Search for the cell housing the specified text and yield its (x, y) center coordinate. 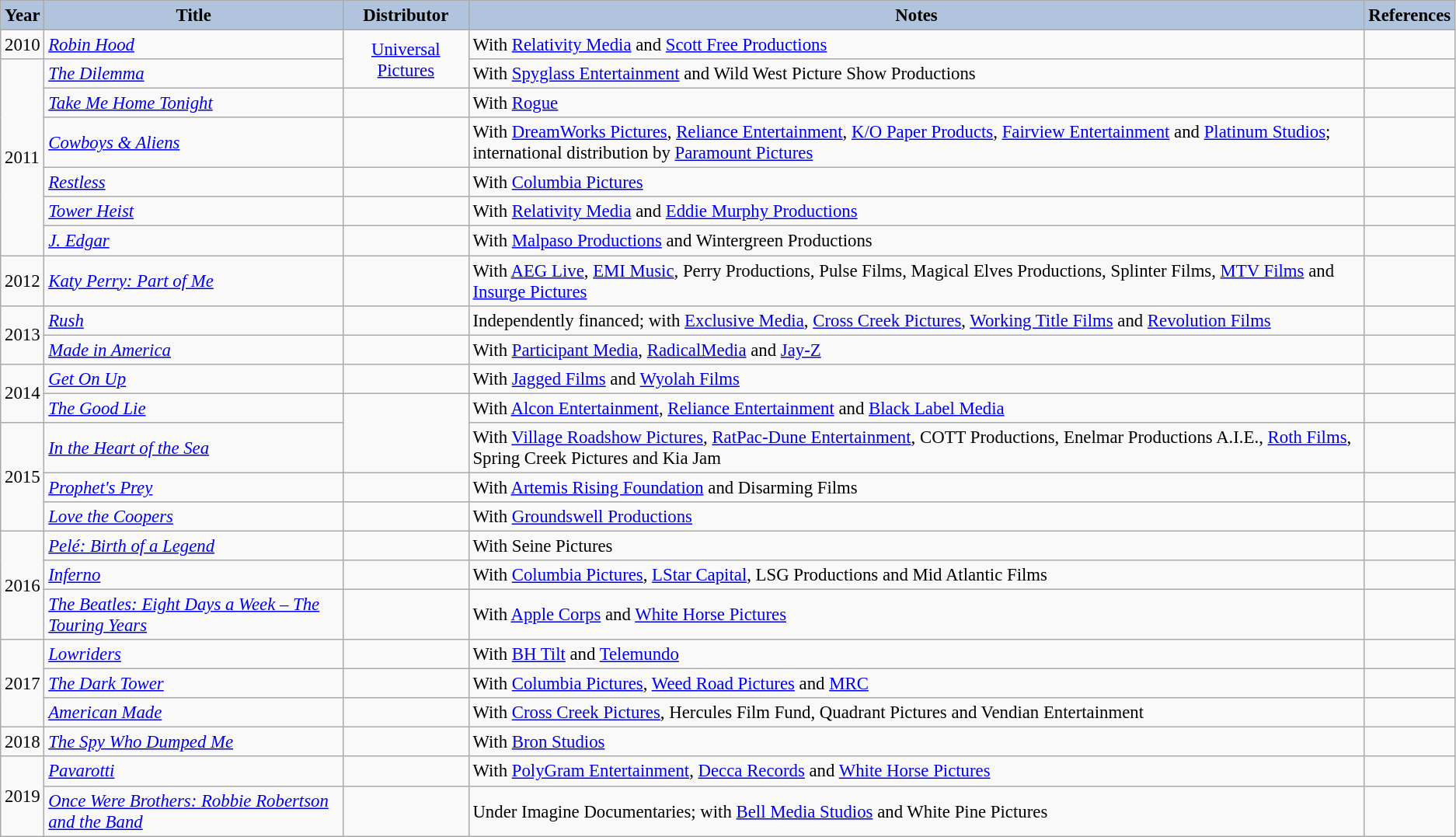
Rush (194, 320)
Title (194, 16)
Notes (917, 16)
2018 (23, 742)
2010 (23, 45)
The Spy Who Dumped Me (194, 742)
With Jagged Films and Wyolah Films (917, 378)
With Rogue (917, 103)
Love the Coopers (194, 517)
With Relativity Media and Scott Free Productions (917, 45)
Tower Heist (194, 212)
With AEG Live, EMI Music, Perry Productions, Pulse Films, Magical Elves Productions, Splinter Films, MTV Films and Insurge Pictures (917, 281)
The Good Lie (194, 408)
J. Edgar (194, 241)
Pelé: Birth of a Legend (194, 546)
References (1409, 16)
With Groundswell Productions (917, 517)
With Spyglass Entertainment and Wild West Picture Show Productions (917, 74)
2015 (23, 477)
Lowriders (194, 654)
With Columbia Pictures, Weed Road Pictures and MRC (917, 684)
With BH Tilt and Telemundo (917, 654)
With Relativity Media and Eddie Murphy Productions (917, 212)
With Participant Media, RadicalMedia and Jay-Z (917, 350)
Under Imagine Documentaries; with Bell Media Studios and White Pine Pictures (917, 811)
Restless (194, 183)
Distributor (406, 16)
The Dilemma (194, 74)
With Apple Corps and White Horse Pictures (917, 616)
With Alcon Entertainment, Reliance Entertainment and Black Label Media (917, 408)
Universal Pictures (406, 59)
2012 (23, 281)
Independently financed; with Exclusive Media, Cross Creek Pictures, Working Title Films and Revolution Films (917, 320)
With Seine Pictures (917, 546)
Prophet's Prey (194, 487)
Cowboys & Aliens (194, 143)
Pavarotti (194, 772)
With Artemis Rising Foundation and Disarming Films (917, 487)
With Bron Studios (917, 742)
2017 (23, 684)
The Dark Tower (194, 684)
Made in America (194, 350)
In the Heart of the Sea (194, 448)
Take Me Home Tonight (194, 103)
2011 (23, 157)
Get On Up (194, 378)
Inferno (194, 575)
2014 (23, 393)
With Cross Creek Pictures, Hercules Film Fund, Quadrant Pictures and Vendian Entertainment (917, 713)
The Beatles: Eight Days a Week – The Touring Years (194, 616)
With Columbia Pictures (917, 183)
Year (23, 16)
2013 (23, 334)
2019 (23, 797)
With PolyGram Entertainment, Decca Records and White Horse Pictures (917, 772)
Once Were Brothers: Robbie Robertson and the Band (194, 811)
Robin Hood (194, 45)
American Made (194, 713)
With Columbia Pictures, LStar Capital, LSG Productions and Mid Atlantic Films (917, 575)
Katy Perry: Part of Me (194, 281)
With Malpaso Productions and Wintergreen Productions (917, 241)
2016 (23, 585)
